Search for the cell housing the specified text and yield its [X, Y] center coordinate. 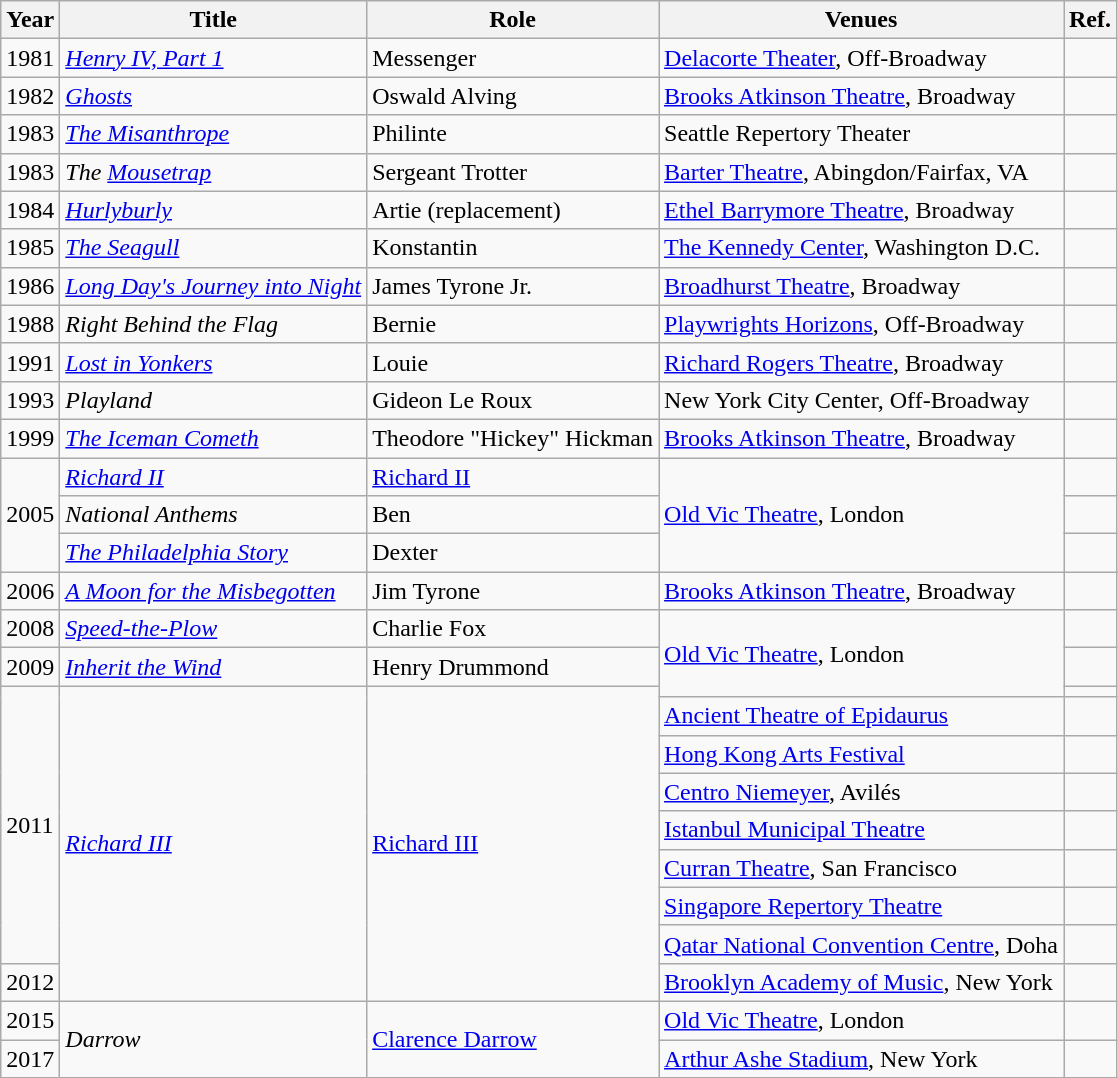
Istanbul Municipal Theatre [862, 830]
Brooklyn Academy of Music, New York [862, 982]
Playwrights Horizons, Off-Broadway [862, 324]
Konstantin [513, 248]
Singapore Repertory Theatre [862, 906]
1988 [30, 324]
New York City Center, Off-Broadway [862, 400]
1991 [30, 362]
2008 [30, 629]
Dexter [513, 553]
Clarence Darrow [513, 1039]
1999 [30, 438]
Year [30, 20]
Arthur Ashe Stadium, New York [862, 1059]
Louie [513, 362]
The Iceman Cometh [214, 438]
Gideon Le Roux [513, 400]
A Moon for the Misbegotten [214, 591]
Bernie [513, 324]
2017 [30, 1059]
Long Day's Journey into Night [214, 286]
Richard Rogers Theatre, Broadway [862, 362]
2009 [30, 667]
The Kennedy Center, Washington D.C. [862, 248]
1985 [30, 248]
James Tyrone Jr. [513, 286]
Role [513, 20]
2005 [30, 515]
1981 [30, 58]
Lost in Yonkers [214, 362]
Philinte [513, 134]
Seattle Repertory Theater [862, 134]
Artie (replacement) [513, 210]
Centro Niemeyer, Avilés [862, 792]
2011 [30, 825]
Ethel Barrymore Theatre, Broadway [862, 210]
1993 [30, 400]
Title [214, 20]
The Mousetrap [214, 172]
1982 [30, 96]
2006 [30, 591]
Charlie Fox [513, 629]
Playland [214, 400]
Hong Kong Arts Festival [862, 754]
2012 [30, 982]
Darrow [214, 1039]
Messenger [513, 58]
The Philadelphia Story [214, 553]
Delacorte Theater, Off-Broadway [862, 58]
Venues [862, 20]
Curran Theatre, San Francisco [862, 868]
Oswald Alving [513, 96]
Ancient Theatre of Epidaurus [862, 716]
2015 [30, 1020]
Jim Tyrone [513, 591]
Henry IV, Part 1 [214, 58]
Speed-the-Plow [214, 629]
Barter Theatre, Abingdon/Fairfax, VA [862, 172]
The Seagull [214, 248]
The Misanthrope [214, 134]
Ben [513, 515]
1986 [30, 286]
Ghosts [214, 96]
Qatar National Convention Centre, Doha [862, 944]
Sergeant Trotter [513, 172]
1984 [30, 210]
National Anthems [214, 515]
Ref. [1090, 20]
Hurlyburly [214, 210]
Henry Drummond [513, 667]
Theodore "Hickey" Hickman [513, 438]
Right Behind the Flag [214, 324]
Broadhurst Theatre, Broadway [862, 286]
Inherit the Wind [214, 667]
